Provide the [x, y] coordinate of the cell's center where the given text is located.  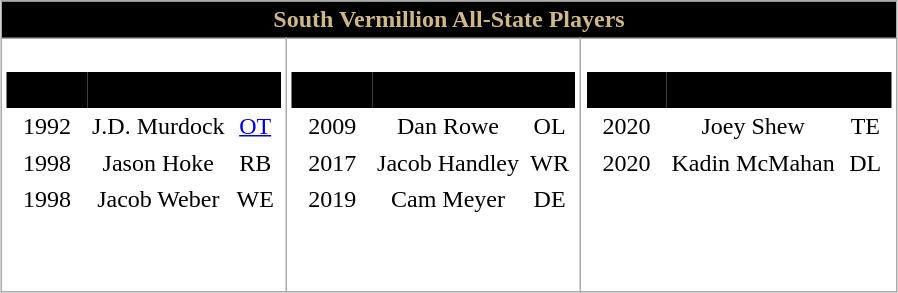
Cam Meyer [448, 200]
Season Name Pos. 2009 Dan Rowe OL 2017 Jacob Handley WR 2019 Cam Meyer DE [433, 166]
RB [255, 162]
1992 [47, 126]
OL [550, 126]
Season Name Pos. 2020 Joey Shew TE 2020 Kadin McMahan DL [739, 166]
Jacob Weber [158, 200]
2009 [332, 126]
Joey Shew [754, 126]
DE [550, 200]
Season Name Pos. 1992 J.D. Murdock OT 1998 Jason Hoke RB 1998 Jacob Weber WE [144, 166]
Jason Hoke [158, 162]
2017 [332, 162]
South Vermillion All-State Players [448, 20]
WE [255, 200]
Jacob Handley [448, 162]
TE [866, 126]
OT [255, 126]
J.D. Murdock [158, 126]
Dan Rowe [448, 126]
2019 [332, 200]
DL [866, 162]
Kadin McMahan [754, 162]
WR [550, 162]
